Pinpoint the cell where the given text exists, returning its [x, y] midpoint coordinate. 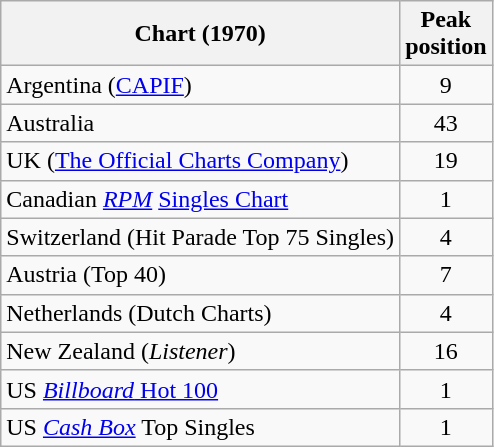
Chart (1970) [200, 34]
US Cash Box Top Singles [200, 427]
Netherlands (Dutch Charts) [200, 313]
9 [446, 85]
UK (The Official Charts Company) [200, 161]
Argentina (CAPIF) [200, 85]
Canadian RPM Singles Chart [200, 199]
Peakposition [446, 34]
Switzerland (Hit Parade Top 75 Singles) [200, 237]
US Billboard Hot 100 [200, 389]
Austria (Top 40) [200, 275]
7 [446, 275]
Australia [200, 123]
New Zealand (Listener) [200, 351]
43 [446, 123]
19 [446, 161]
16 [446, 351]
